Pinpoint the cell where the given text exists, returning its (X, Y) midpoint coordinate. 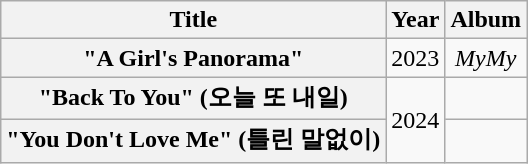
"Back To You" (오늘 또 내일) (194, 98)
"A Girl's Panorama" (194, 58)
Title (194, 20)
MyMy (486, 58)
Album (486, 20)
"You Don't Love Me" (틀린 말없이) (194, 140)
Year (416, 20)
2023 (416, 58)
2024 (416, 120)
